Return (x, y) of the center of cell containing provided text 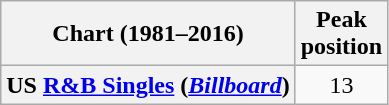
Chart (1981–2016) (148, 34)
Peakposition (341, 34)
US R&B Singles (Billboard) (148, 85)
13 (341, 85)
